Pinpoint the cell where the given text exists, returning its [x, y] midpoint coordinate. 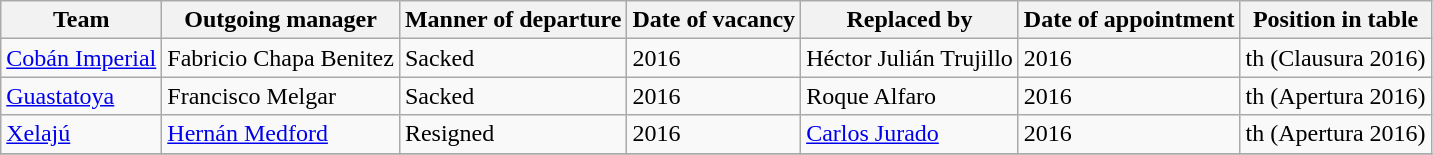
Roque Alfaro [910, 96]
Guastatoya [82, 96]
Date of appointment [1129, 20]
Héctor Julián Trujillo [910, 58]
Date of vacancy [714, 20]
Replaced by [910, 20]
Carlos Jurado [910, 134]
Manner of departure [512, 20]
Position in table [1336, 20]
Team [82, 20]
th (Clausura 2016) [1336, 58]
Cobán Imperial [82, 58]
Resigned [512, 134]
Francisco Melgar [281, 96]
Hernán Medford [281, 134]
Fabricio Chapa Benitez [281, 58]
Outgoing manager [281, 20]
Xelajú [82, 134]
